Return the (X, Y) coordinate for the center point of the cell that contains the specified text.  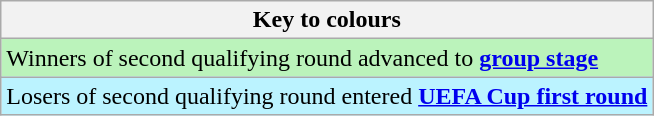
Winners of second qualifying round advanced to group stage (327, 58)
Losers of second qualifying round entered UEFA Cup first round (327, 96)
Key to colours (327, 20)
